Scan for the cell matching the given text and deliver its (x, y) coordinate at center. 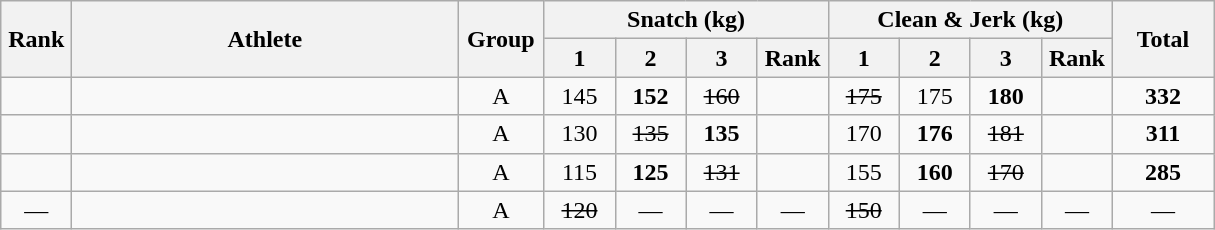
332 (1162, 96)
Clean & Jerk (kg) (970, 20)
120 (580, 210)
180 (1006, 96)
130 (580, 134)
311 (1162, 134)
Group (501, 39)
125 (650, 172)
115 (580, 172)
181 (1006, 134)
150 (864, 210)
145 (580, 96)
Athlete (265, 39)
155 (864, 172)
285 (1162, 172)
152 (650, 96)
176 (934, 134)
Snatch (kg) (686, 20)
131 (722, 172)
Total (1162, 39)
